Provide the (X, Y) coordinate of the cell's center where the given text is located.  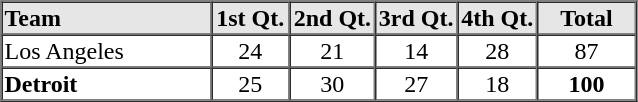
1st Qt. (250, 18)
21 (332, 50)
87 (586, 50)
100 (586, 84)
18 (497, 84)
24 (250, 50)
2nd Qt. (332, 18)
Total (586, 18)
3rd Qt. (416, 18)
14 (416, 50)
28 (497, 50)
Team (106, 18)
Los Angeles (106, 50)
4th Qt. (497, 18)
27 (416, 84)
30 (332, 84)
Detroit (106, 84)
25 (250, 84)
